Determine the (X, Y) coordinate at the center of the cell enclosing the given text.  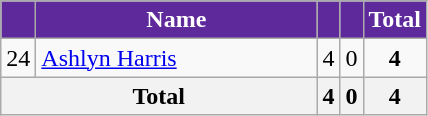
Ashlyn Harris (176, 58)
24 (18, 58)
Name (176, 20)
